Extract the [x, y] coordinate from the center of the cell holding the provided text.  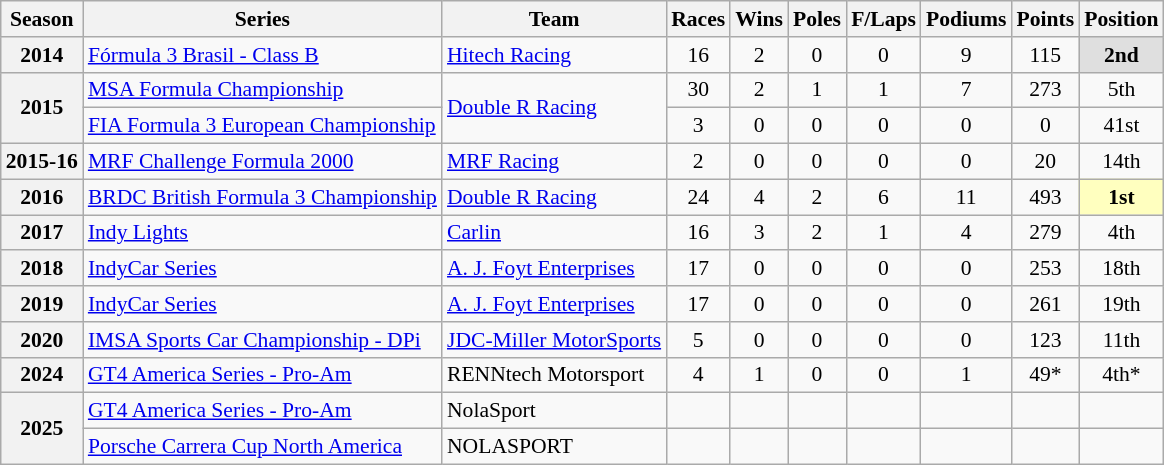
Fórmula 3 Brasil - Class B [262, 55]
Season [42, 19]
MRF Racing [554, 162]
2014 [42, 55]
RENNtech Motorsport [554, 375]
4th [1121, 233]
11 [966, 197]
Poles [817, 19]
MRF Challenge Formula 2000 [262, 162]
2nd [1121, 55]
273 [1045, 90]
18th [1121, 269]
2019 [42, 304]
30 [698, 90]
Podiums [966, 19]
2017 [42, 233]
Wins [759, 19]
2024 [42, 375]
2016 [42, 197]
7 [966, 90]
14th [1121, 162]
115 [1045, 55]
1st [1121, 197]
Points [1045, 19]
JDC-Miller MotorSports [554, 340]
9 [966, 55]
5 [698, 340]
2018 [42, 269]
Porsche Carrera Cup North America [262, 447]
493 [1045, 197]
11th [1121, 340]
Position [1121, 19]
Hitech Racing [554, 55]
5th [1121, 90]
NOLASPORT [554, 447]
MSA Formula Championship [262, 90]
2015 [42, 108]
2020 [42, 340]
253 [1045, 269]
BRDC British Formula 3 Championship [262, 197]
49* [1045, 375]
2025 [42, 428]
4th* [1121, 375]
24 [698, 197]
Races [698, 19]
Carlin [554, 233]
6 [884, 197]
F/Laps [884, 19]
NolaSport [554, 411]
41st [1121, 126]
Team [554, 19]
123 [1045, 340]
Indy Lights [262, 233]
Series [262, 19]
20 [1045, 162]
2015-16 [42, 162]
FIA Formula 3 European Championship [262, 126]
IMSA Sports Car Championship - DPi [262, 340]
19th [1121, 304]
279 [1045, 233]
261 [1045, 304]
